Search for the cell housing the specified text and yield its [x, y] center coordinate. 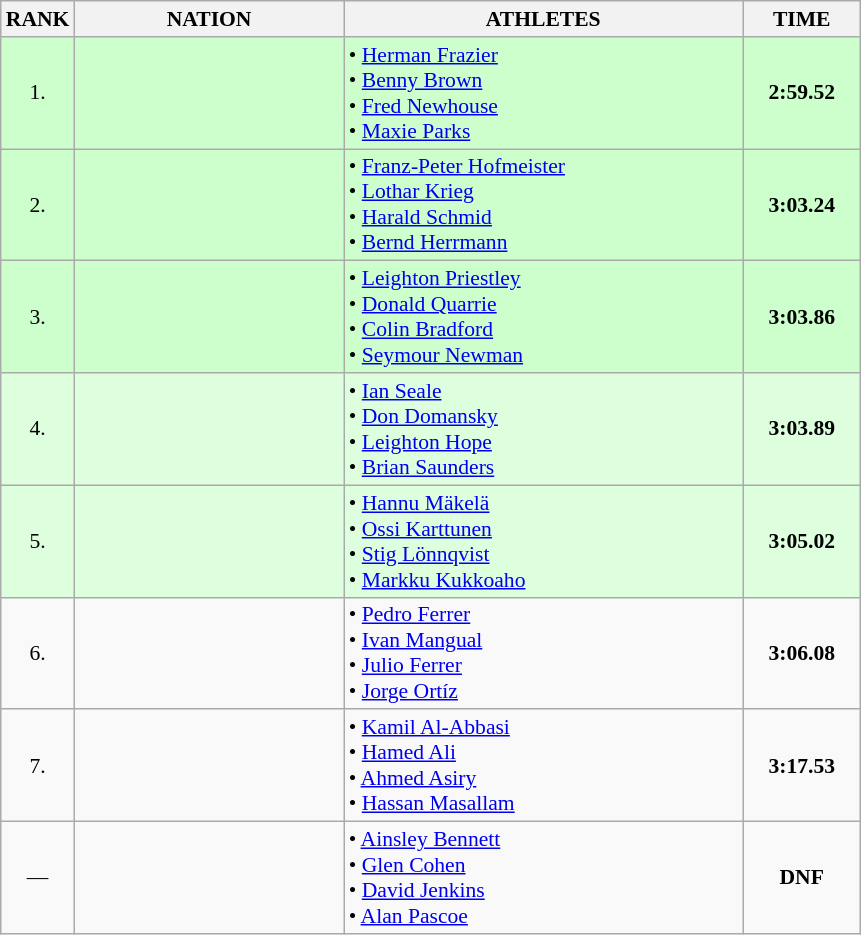
• Herman Frazier• Benny Brown• Fred Newhouse• Maxie Parks [544, 93]
2:59.52 [802, 93]
• Hannu Mäkelä• Ossi Karttunen• Stig Lönnqvist• Markku Kukkoaho [544, 541]
4. [38, 429]
3:03.86 [802, 317]
2. [38, 205]
• Franz-Peter Hofmeister• Lothar Krieg• Harald Schmid• Bernd Herrmann [544, 205]
3:05.02 [802, 541]
7. [38, 766]
• Pedro Ferrer• Ivan Mangual• Julio Ferrer• Jorge Ortíz [544, 653]
3:03.24 [802, 205]
1. [38, 93]
RANK [38, 19]
• Kamil Al-Abbasi• Hamed Ali• Ahmed Asiry• Hassan Masallam [544, 766]
— [38, 878]
TIME [802, 19]
3. [38, 317]
• Leighton Priestley• Donald Quarrie• Colin Bradford• Seymour Newman [544, 317]
3:17.53 [802, 766]
6. [38, 653]
DNF [802, 878]
3:06.08 [802, 653]
• Ian Seale• Don Domansky• Leighton Hope• Brian Saunders [544, 429]
5. [38, 541]
• Ainsley Bennett• Glen Cohen• David Jenkins• Alan Pascoe [544, 878]
3:03.89 [802, 429]
ATHLETES [544, 19]
NATION [208, 19]
